Search for the cell housing the specified text and yield its [X, Y] center coordinate. 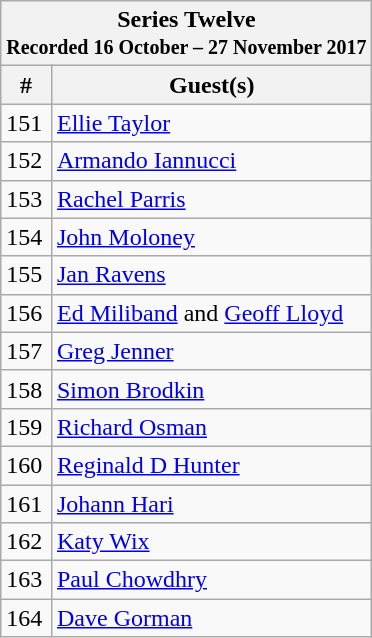
164 [26, 618]
157 [26, 351]
162 [26, 542]
Greg Jenner [212, 351]
Reginald D Hunter [212, 465]
161 [26, 503]
154 [26, 237]
Guest(s) [212, 85]
Richard Osman [212, 427]
156 [26, 313]
153 [26, 199]
# [26, 85]
152 [26, 161]
163 [26, 580]
159 [26, 427]
John Moloney [212, 237]
Johann Hari [212, 503]
Rachel Parris [212, 199]
158 [26, 389]
Katy Wix [212, 542]
160 [26, 465]
Paul Chowdhry [212, 580]
155 [26, 275]
Simon Brodkin [212, 389]
Series TwelveRecorded 16 October – 27 November 2017 [186, 34]
Ellie Taylor [212, 123]
Armando Iannucci [212, 161]
Ed Miliband and Geoff Lloyd [212, 313]
151 [26, 123]
Dave Gorman [212, 618]
Jan Ravens [212, 275]
